Pinpoint the cell where the given text exists, returning its (x, y) midpoint coordinate. 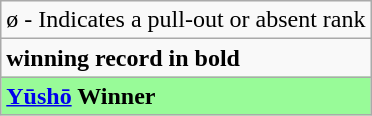
ø - Indicates a pull-out or absent rank (186, 20)
Yūshō Winner (186, 96)
winning record in bold (186, 58)
